Return [X, Y] of the center of cell containing provided text 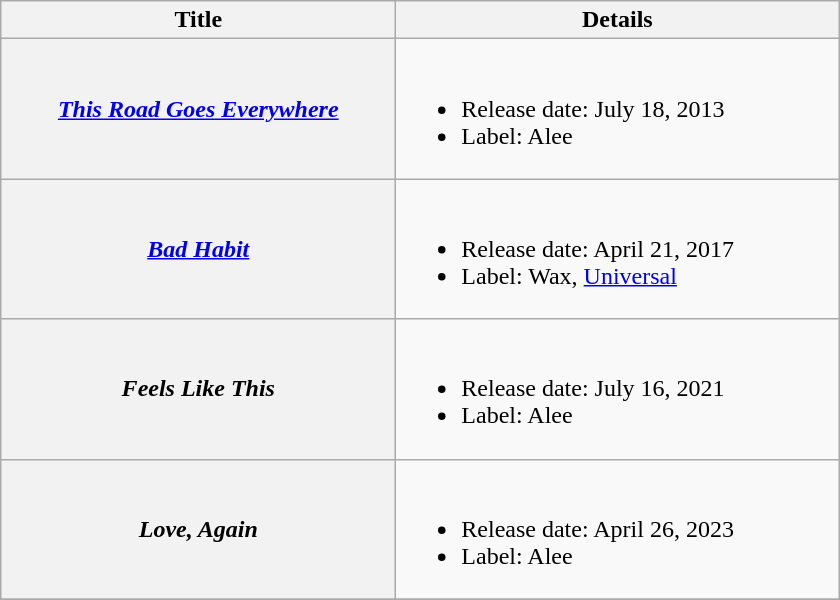
Love, Again [198, 529]
Feels Like This [198, 389]
This Road Goes Everywhere [198, 109]
Release date: July 18, 2013Label: Alee [618, 109]
Release date: July 16, 2021Label: Alee [618, 389]
Bad Habit [198, 249]
Details [618, 20]
Release date: April 21, 2017Label: Wax, Universal [618, 249]
Title [198, 20]
Release date: April 26, 2023Label: Alee [618, 529]
